Capture the cell that displays the provided text and extract its (x, y) central coordinate. 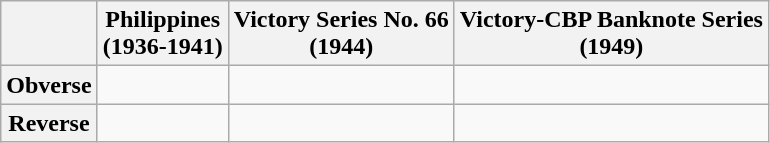
Reverse (49, 123)
Victory-CBP Banknote Series (1949) (611, 34)
Victory Series No. 66 (1944) (341, 34)
Obverse (49, 85)
Philippines (1936-1941) (162, 34)
